Capture the cell that displays the provided text and extract its (X, Y) central coordinate. 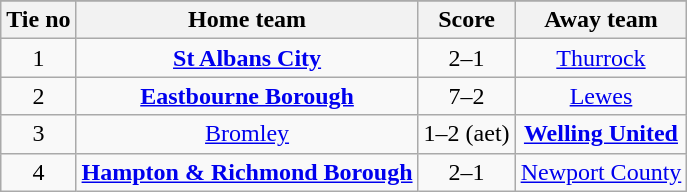
2 (38, 96)
Home team (247, 20)
7–2 (466, 96)
Welling United (601, 134)
St Albans City (247, 58)
1–2 (aet) (466, 134)
3 (38, 134)
4 (38, 172)
Away team (601, 20)
Hampton & Richmond Borough (247, 172)
Thurrock (601, 58)
Tie no (38, 20)
1 (38, 58)
Bromley (247, 134)
Newport County (601, 172)
Lewes (601, 96)
Score (466, 20)
Eastbourne Borough (247, 96)
